Identify which cell holds the provided text, then report its [x, y] central coordinate. 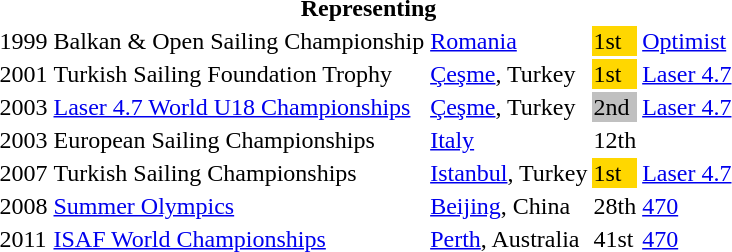
Istanbul, Turkey [509, 173]
Italy [509, 140]
12th [615, 140]
2nd [615, 107]
Beijing, China [509, 206]
Turkish Sailing Championships [239, 173]
Summer Olympics [239, 206]
28th [615, 206]
Balkan & Open Sailing Championship [239, 41]
Laser 4.7 World U18 Championships [239, 107]
Romania [509, 41]
European Sailing Championships [239, 140]
Turkish Sailing Foundation Trophy [239, 74]
